Determine the [X, Y] coordinate at the center of the cell enclosing the given text.  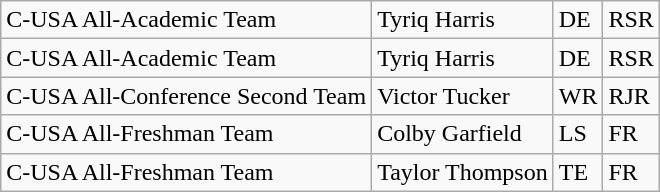
RJR [631, 96]
Victor Tucker [463, 96]
C-USA All-Conference Second Team [186, 96]
Colby Garfield [463, 134]
WR [578, 96]
TE [578, 172]
LS [578, 134]
Taylor Thompson [463, 172]
